Return (x, y) of the center of cell containing provided text 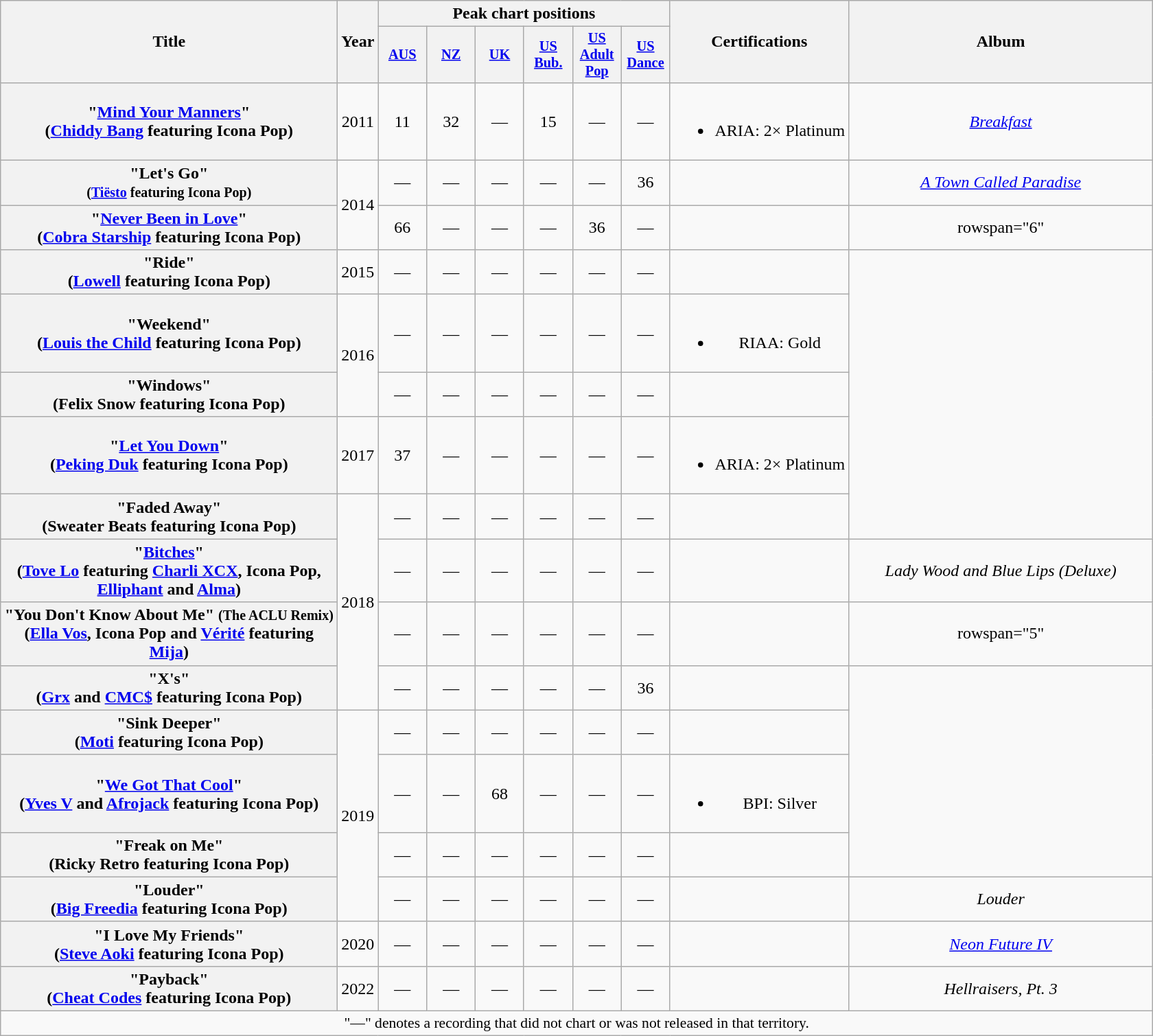
Neon Future IV (1001, 943)
"We Got That Cool" (Yves V and Afrojack featuring Icona Pop) (169, 794)
USAdultPop (597, 55)
15 (548, 121)
NZ (452, 55)
RIAA: Gold (759, 334)
"Bitches"(Tove Lo featuring Charli XCX, Icona Pop, Elliphant and Alma) (169, 571)
Peak chart positions (524, 14)
2022 (358, 989)
2016 (358, 356)
Album (1001, 42)
Certifications (759, 42)
"—" denotes a recording that did not chart or was not released in that territory. (576, 1024)
2017 (358, 456)
2019 (358, 816)
"X's" (Grx and CMC$ featuring Icona Pop) (169, 688)
Louder (1001, 899)
2020 (358, 943)
"Payback" (Cheat Codes featuring Icona Pop) (169, 989)
"Let's Go"(Tiësto featuring Icona Pop) (169, 183)
2011 (358, 121)
"Ride"(Lowell featuring Icona Pop) (169, 272)
BPI: Silver (759, 794)
"Never Been in Love"(Cobra Starship featuring Icona Pop) (169, 228)
Lady Wood and Blue Lips (Deluxe) (1001, 571)
Title (169, 42)
2018 (358, 602)
"Louder" (Big Freedia featuring Icona Pop) (169, 899)
37 (402, 456)
AUS (402, 55)
"Mind Your Manners"(Chiddy Bang featuring Icona Pop) (169, 121)
UK (500, 55)
Year (358, 42)
68 (500, 794)
11 (402, 121)
"You Don't Know About Me" (The ACLU Remix)(Ella Vos, Icona Pop and Vérité featuring Mija) (169, 634)
"Windows" (Felix Snow featuring Icona Pop) (169, 394)
"Freak on Me" (Ricky Retro featuring Icona Pop) (169, 854)
USBub. (548, 55)
Hellraisers, Pt. 3 (1001, 989)
USDance (645, 55)
rowspan="6" (1001, 228)
"Weekend"(Louis the Child featuring Icona Pop) (169, 334)
32 (452, 121)
"Sink Deeper" (Moti featuring Icona Pop) (169, 732)
2014 (358, 205)
Breakfast (1001, 121)
"I Love My Friends" (Steve Aoki featuring Icona Pop) (169, 943)
A Town Called Paradise (1001, 183)
"Let You Down"(Peking Duk featuring Icona Pop) (169, 456)
66 (402, 228)
rowspan="5" (1001, 634)
"Faded Away"(Sweater Beats featuring Icona Pop) (169, 516)
2015 (358, 272)
